Return (X, Y) of the center of cell containing provided text 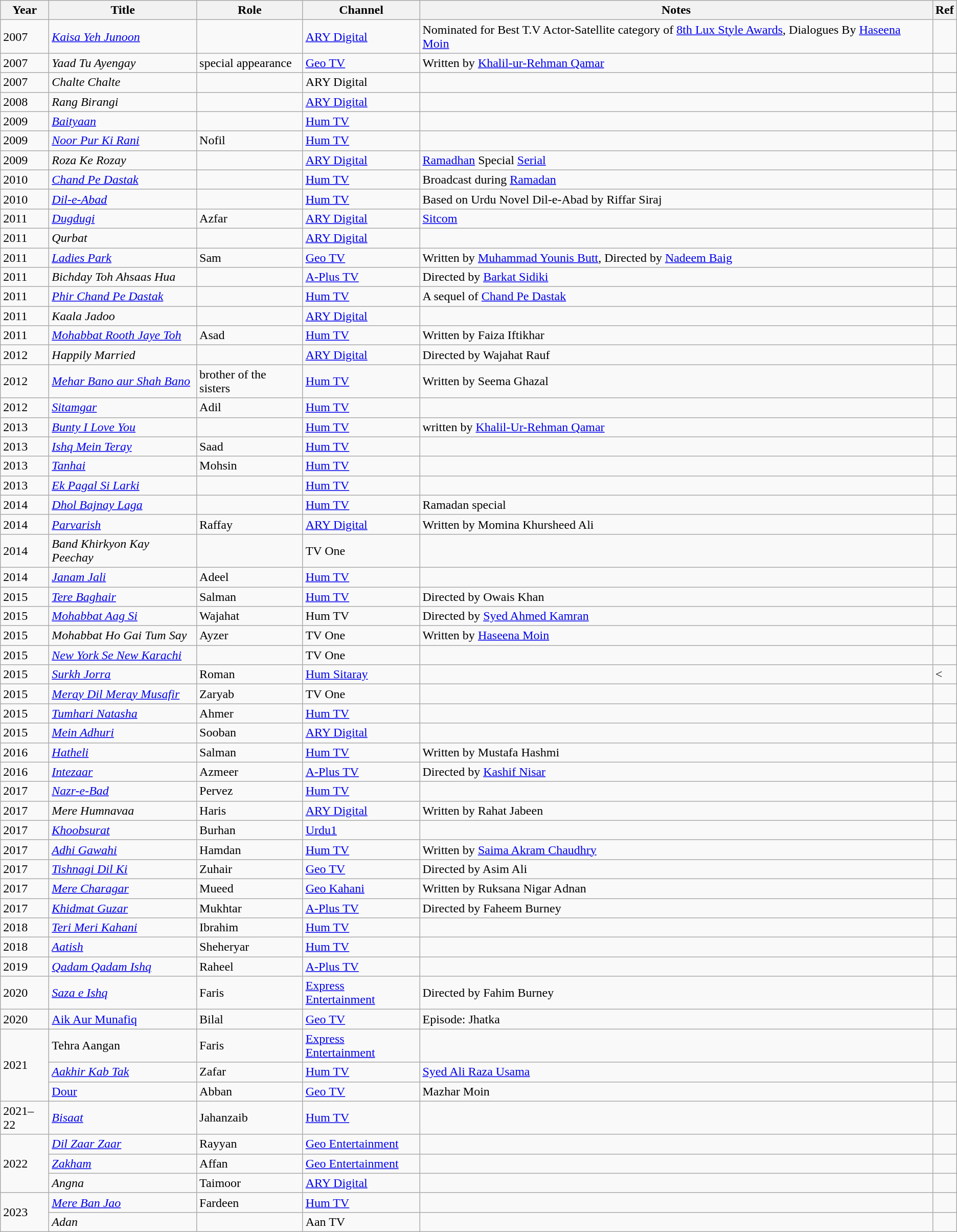
Zafar (250, 1072)
written by Khalil-Ur-Rehman Qamar (676, 427)
Aik Aur Munafiq (123, 1019)
Written by Khalil-ur-Rehman Qamar (676, 63)
Mere Humnavaa (123, 811)
Mere Charagar (123, 888)
Written by Seema Ghazal (676, 382)
Tanhai (123, 466)
Tumhari Natasha (123, 713)
Title (123, 10)
Raffay (250, 524)
Parvarish (123, 524)
Angna (123, 1183)
Written by Muhammad Younis Butt, Directed by Nadeem Baig (676, 257)
Roman (250, 675)
Directed by Asim Ali (676, 869)
Hatheli (123, 752)
Azfar (250, 218)
Rang Birangi (123, 102)
Role (250, 10)
Band Khirkyon Kay Peechay (123, 550)
Aatish (123, 947)
Phir Chand Pe Dastak (123, 297)
Written by Saima Akram Chaudhry (676, 849)
2019 (25, 967)
Written by Faiza Iftikhar (676, 335)
Ishq Mein Teray (123, 446)
Khidmat Guzar (123, 908)
Dugdugi (123, 218)
Mehar Bano aur Shah Bano (123, 382)
Sooban (250, 733)
Year (25, 10)
Baityaan (123, 121)
Zuhair (250, 869)
Sheheryar (250, 947)
2021–22 (25, 1118)
Directed by Owais Khan (676, 597)
Noor Pur Ki Rani (123, 141)
Ladies Park (123, 257)
Syed Ali Raza Usama (676, 1072)
Abban (250, 1091)
Ek Pagal Si Larki (123, 485)
Mueed (250, 888)
Written by Mustafa Hashmi (676, 752)
Directed by Syed Ahmed Kamran (676, 616)
Dour (123, 1091)
Mohabbat Rooth Jaye Toh (123, 335)
Jahanzaib (250, 1118)
Written by Rahat Jabeen (676, 811)
Ref (945, 10)
Khoobsurat (123, 830)
Nofil (250, 141)
2022 (25, 1163)
Adan (123, 1222)
Affan (250, 1163)
Urdu1 (361, 830)
Zakham (123, 1163)
New York Se New Karachi (123, 655)
Broadcast during Ramadan (676, 180)
Dhol Bajnay Laga (123, 505)
Surkh Jorra (123, 675)
Wajahat (250, 616)
Hum Sitaray (361, 675)
Asad (250, 335)
Dil-e-Abad (123, 199)
special appearance (250, 63)
Azmeer (250, 772)
Zaryab (250, 694)
Written by Haseena Moin (676, 636)
Ayzer (250, 636)
Ibrahim (250, 928)
Yaad Tu Ayengay (123, 63)
Taimoor (250, 1183)
Directed by Fahim Burney (676, 993)
Mere Ban Jao (123, 1202)
Kaisa Yeh Junoon (123, 37)
Written by Ruksana Nigar Adnan (676, 888)
Rayyan (250, 1144)
Ahmer (250, 713)
Bilal (250, 1019)
Teri Meri Kahani (123, 928)
Ramadan special (676, 505)
Dil Zaar Zaar (123, 1144)
Fardeen (250, 1202)
Ramadhan Special Serial (676, 160)
Channel (361, 10)
brother of the sisters (250, 382)
Bisaat (123, 1118)
Notes (676, 10)
Mukhtar (250, 908)
Haris (250, 811)
Sam (250, 257)
Roza Ke Rozay (123, 160)
Directed by Barkat Sidiki (676, 277)
Chalte Chalte (123, 82)
Intezaar (123, 772)
Pervez (250, 791)
Saza e Ishq (123, 993)
A sequel of Chand Pe Dastak (676, 297)
2023 (25, 1212)
Burhan (250, 830)
Sitcom (676, 218)
Janam Jali (123, 577)
Written by Momina Khursheed Ali (676, 524)
Aakhir Kab Tak (123, 1072)
Mohabbat Aag Si (123, 616)
Episode: Jhatka (676, 1019)
Tehra Aangan (123, 1045)
Directed by Kashif Nisar (676, 772)
Raheel (250, 967)
Mazhar Moin (676, 1091)
Nazr-e-Bad (123, 791)
Tishnagi Dil Ki (123, 869)
Adhi Gawahi (123, 849)
< (945, 675)
Hamdan (250, 849)
Adil (250, 408)
Based on Urdu Novel Dil-e-Abad by Riffar Siraj (676, 199)
Sitamgar (123, 408)
Aan TV (361, 1222)
Qadam Qadam Ishq (123, 967)
Directed by Faheem Burney (676, 908)
Happily Married (123, 355)
Adeel (250, 577)
2008 (25, 102)
Mein Adhuri (123, 733)
Bichday Toh Ahsaas Hua (123, 277)
Mohabbat Ho Gai Tum Say (123, 636)
Nominated for Best T.V Actor-Satellite category of 8th Lux Style Awards, Dialogues By Haseena Moin (676, 37)
Meray Dil Meray Musafir (123, 694)
Kaala Jadoo (123, 316)
Qurbat (123, 238)
Tere Baghair (123, 597)
Saad (250, 446)
Directed by Wajahat Rauf (676, 355)
Geo Kahani (361, 888)
Bunty I Love You (123, 427)
2021 (25, 1065)
Mohsin (250, 466)
Chand Pe Dastak (123, 180)
